Find where the given text appears and provide that cell's center as [x, y] coordinate. 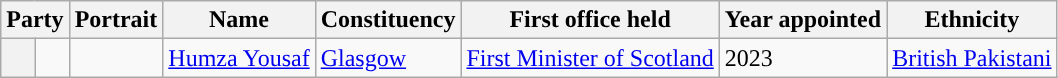
British Pakistani [972, 58]
First Minister of Scotland [590, 58]
Humza Yousaf [239, 58]
Party [35, 20]
Name [239, 20]
Glasgow [388, 58]
2023 [802, 58]
Year appointed [802, 20]
Ethnicity [972, 20]
Portrait [116, 20]
Constituency [388, 20]
First office held [590, 20]
